Determine the [X, Y] coordinate at the center of the cell enclosing the given text.  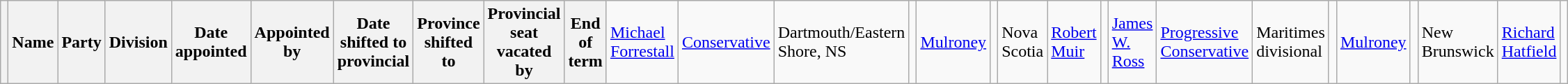
Conservative [726, 42]
Province shifted to [448, 42]
Date appointed [211, 42]
James W. Ross [1132, 42]
Robert Muir [1074, 42]
Division [138, 42]
Maritimes divisional [1291, 42]
New Brunswick [1457, 42]
Party [81, 42]
Date shifted to provincial [373, 42]
Appointed by [292, 42]
Dartmouth/Eastern Shore, NS [841, 42]
Nova Scotia [1023, 42]
Name [33, 42]
End of term [585, 42]
Provincial seat vacated by [524, 42]
Richard Hatfield [1529, 42]
Michael Forrestall [642, 42]
Progressive Conservative [1205, 42]
